Provide the [X, Y] coordinate of the cell's center where the given text is located.  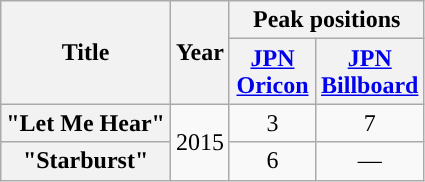
JPNBillboard [370, 72]
2015 [200, 142]
Year [200, 52]
7 [370, 123]
"Let Me Hear" [86, 123]
"Starburst" [86, 161]
Title [86, 52]
Peak positions [326, 20]
JPNOricon [272, 72]
— [370, 161]
6 [272, 161]
3 [272, 123]
